Determine the (x, y) coordinate at the center of the cell enclosing the given text.  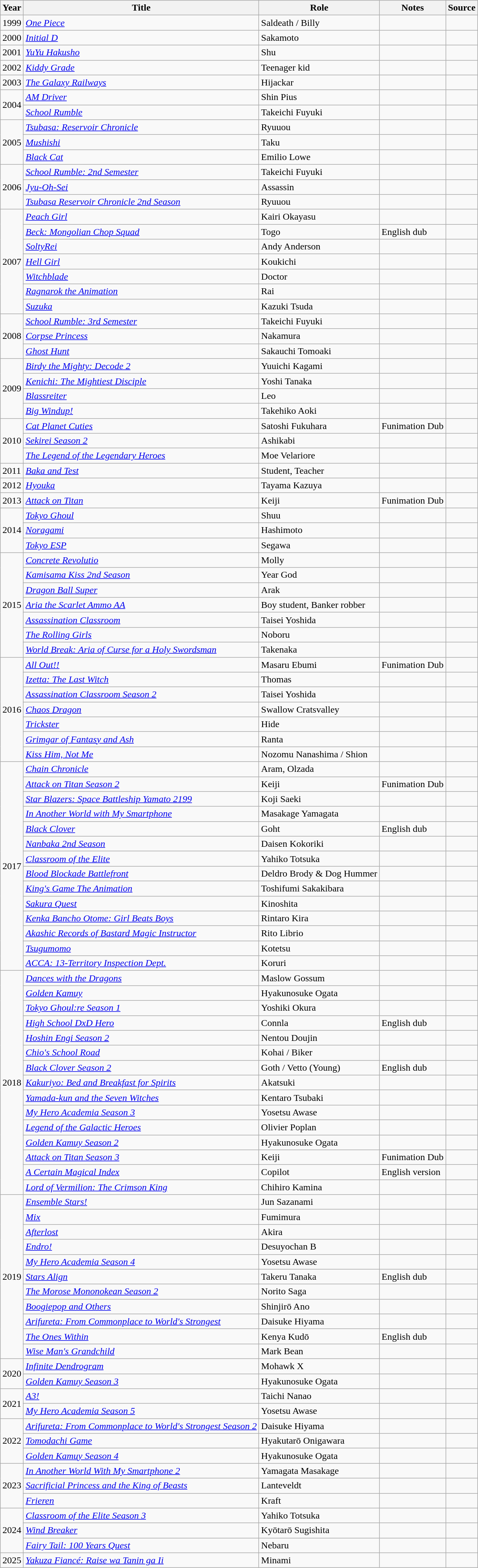
Goht (319, 829)
School Rumble: 3rd Semester (141, 321)
Sakauchi Tomoaki (319, 351)
Desuyochan B (319, 1247)
Akira (319, 1232)
Source (462, 8)
Nentou Doujin (319, 1038)
Kyōtarō Sugishita (319, 1530)
Shuu (319, 515)
Frieren (141, 1501)
2015 (12, 605)
Tsubasa: Reservoir Chronicle (141, 127)
Izetta: The Last Witch (141, 680)
Black Clover Season 2 (141, 1068)
Baka and Test (141, 471)
Assassination Classroom Season 2 (141, 695)
Daisen Kokoriki (319, 844)
Wind Breaker (141, 1530)
Koji Saeki (319, 799)
Kinoshita (319, 903)
Tomodachi Game (141, 1441)
Takenaka (319, 649)
Trickster (141, 724)
Yuuichi Kagami (319, 366)
The Galaxy Railways (141, 82)
Takehiko Aoki (319, 411)
The Ones Within (141, 1336)
Kairi Okayasu (319, 217)
2013 (12, 500)
Taku (319, 142)
Moe Velariore (319, 456)
Yoshiki Okura (319, 1008)
Maslow Gossum (319, 978)
School Rumble (141, 112)
Yakuza Fiancé: Raise wa Tanin ga Ii (141, 1560)
Tokyo Ghoul (141, 515)
Andy Anderson (319, 247)
Peach Girl (141, 217)
Yoshi Tanaka (319, 381)
Toshifumi Sakakibara (319, 888)
Olivier Poplan (319, 1127)
Taichi Nanao (319, 1396)
Swallow Cratsvalley (319, 709)
Arifureta: From Commonplace to World's Strongest Season 2 (141, 1426)
Togo (319, 232)
My Hero Academia Season 3 (141, 1112)
Hyouka (141, 486)
Leo (319, 396)
Ashikabi (319, 441)
Concrete Revolutio (141, 560)
Classroom of the Elite Season 3 (141, 1515)
Saldeath / Billy (319, 23)
Dragon Ball Super (141, 590)
Attack on Titan Season 3 (141, 1157)
Norito Saga (319, 1292)
Hijackar (319, 82)
Role (319, 8)
2018 (12, 1082)
The Legend of the Legendary Heroes (141, 456)
Grimgar of Fantasy and Ash (141, 739)
Ragnarok the Animation (141, 291)
2017 (12, 866)
Golden Kamuy Season 3 (141, 1381)
Arifureta: From Commonplace to World's Strongest (141, 1321)
Tsubasa Reservoir Chronicle 2nd Season (141, 202)
Big Windup! (141, 411)
Fairy Tail: 100 Years Quest (141, 1545)
Aria the Scarlet Ammo AA (141, 605)
English version (413, 1172)
Infinite Dendrogram (141, 1366)
Hell Girl (141, 262)
Year (12, 8)
Yamagata Masakage (319, 1471)
2022 (12, 1441)
Connla (319, 1023)
Tokyo ESP (141, 545)
Boogiepop and Others (141, 1306)
Classroom of the Elite (141, 859)
Hashimoto (319, 530)
Mix (141, 1217)
2004 (12, 105)
Koukichi (319, 262)
Hoshin Engi Season 2 (141, 1038)
Title (141, 8)
Golden Kamuy Season 2 (141, 1142)
Nanbaka 2nd Season (141, 844)
Sakura Quest (141, 903)
Nakamura (319, 336)
2019 (12, 1277)
Takeru Tanaka (319, 1277)
Beck: Mongolian Chop Squad (141, 232)
Chio's School Road (141, 1053)
Kazuki Tsuda (319, 306)
Legend of the Galactic Heroes (141, 1127)
World Break: Aria of Curse for a Holy Swordsman (141, 649)
Kenka Bancho Otome: Girl Beats Boys (141, 919)
2000 (12, 38)
2023 (12, 1486)
Mark Bean (319, 1351)
Kraft (319, 1501)
Lord of Vermilion: The Crimson King (141, 1187)
Noragami (141, 530)
Deldro Brody & Dog Hummer (319, 873)
Ranta (319, 739)
Attack on Titan (141, 500)
Molly (319, 560)
Black Clover (141, 829)
Ghost Hunt (141, 351)
Minami (319, 1560)
Golden Kamuy (141, 993)
Nozomu Nanashima / Shion (319, 754)
Shu (319, 53)
Segawa (319, 545)
Jun Sazanami (319, 1202)
Satoshi Fukuhara (319, 426)
Kotetsu (319, 948)
Hyakutarō Onigawara (319, 1441)
2003 (12, 82)
2014 (12, 530)
Birdy the Mighty: Decode 2 (141, 366)
Stars Align (141, 1277)
Assassination Classroom (141, 620)
AM Driver (141, 97)
Sacrificial Princess and the King of Beasts (141, 1486)
Teenager kid (319, 67)
Endro! (141, 1247)
Afterlost (141, 1232)
2006 (12, 187)
Witchblade (141, 276)
Suzuka (141, 306)
School Rumble: 2nd Semester (141, 172)
Golden Kamuy Season 4 (141, 1456)
Star Blazers: Space Battleship Yamato 2199 (141, 799)
Rito Librio (319, 933)
Sakamoto (319, 38)
Aram, Olzada (319, 769)
Notes (413, 8)
Masaru Ebumi (319, 665)
Year God (319, 575)
In Another World With My Smartphone 2 (141, 1471)
Kiddy Grade (141, 67)
King's Game The Animation (141, 888)
2021 (12, 1404)
My Hero Academia Season 5 (141, 1411)
High School DxD Hero (141, 1023)
Cat Planet Cuties (141, 426)
Chain Chronicle (141, 769)
Copilot (319, 1172)
1999 (12, 23)
Shin Pius (319, 97)
Koruri (319, 963)
Kakuriyo: Bed and Breakfast for Spirits (141, 1082)
Attack on Titan Season 2 (141, 784)
Kiss Him, Not Me (141, 754)
2012 (12, 486)
2016 (12, 709)
Chaos Dragon (141, 709)
Boy student, Banker robber (319, 605)
Goth / Vetto (Young) (319, 1068)
Akatsuki (319, 1082)
Yamada-kun and the Seven Witches (141, 1097)
Kenya Kudō (319, 1336)
A3! (141, 1396)
Tayama Kazuya (319, 486)
2008 (12, 336)
Blood Blockade Battlefront (141, 873)
2010 (12, 440)
Masakage Yamagata (319, 814)
Student, Teacher (319, 471)
Shinjirō Ano (319, 1306)
2005 (12, 142)
Chihiro Kamina (319, 1187)
2020 (12, 1373)
2011 (12, 471)
All Out!! (141, 665)
Mohawk X (319, 1366)
Sekirei Season 2 (141, 441)
Kohai / Biker (319, 1053)
Kenichi: The Mightiest Disciple (141, 381)
Arak (319, 590)
Emilio Lowe (319, 157)
Akashic Records of Bastard Magic Instructor (141, 933)
2001 (12, 53)
Fumimura (319, 1217)
Rintaro Kira (319, 919)
Initial D (141, 38)
Wise Man's Grandchild (141, 1351)
Lanteveldt (319, 1486)
2007 (12, 262)
Doctor (319, 276)
YuYu Hakusho (141, 53)
Jyu-Oh-Sei (141, 187)
SoltyRei (141, 247)
2002 (12, 67)
Assassin (319, 187)
Hide (319, 724)
2009 (12, 388)
Ensemble Stars! (141, 1202)
A Certain Magical Index (141, 1172)
Mushishi (141, 142)
Rai (319, 291)
Noboru (319, 635)
Blassreiter (141, 396)
Nebaru (319, 1545)
Kamisama Kiss 2nd Season (141, 575)
2024 (12, 1530)
Tsugumomo (141, 948)
Kentaro Tsubaki (319, 1097)
My Hero Academia Season 4 (141, 1262)
ACCA: 13-Territory Inspection Dept. (141, 963)
In Another World with My Smartphone (141, 814)
Black Cat (141, 157)
2025 (12, 1560)
The Morose Mononokean Season 2 (141, 1292)
Thomas (319, 680)
The Rolling Girls (141, 635)
Corpse Princess (141, 336)
Dances with the Dragons (141, 978)
Tokyo Ghoul:re Season 1 (141, 1008)
One Piece (141, 23)
